Search for the cell housing the specified text and yield its [x, y] center coordinate. 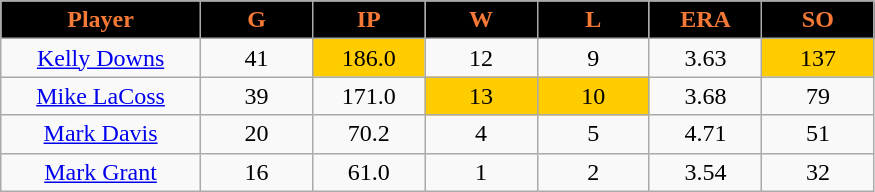
10 [593, 96]
13 [481, 96]
39 [256, 96]
5 [593, 134]
Mark Davis [101, 134]
41 [256, 58]
3.68 [705, 96]
Mark Grant [101, 172]
12 [481, 58]
3.54 [705, 172]
32 [818, 172]
16 [256, 172]
Mike LaCoss [101, 96]
3.63 [705, 58]
9 [593, 58]
ERA [705, 20]
171.0 [369, 96]
137 [818, 58]
Player [101, 20]
2 [593, 172]
4 [481, 134]
Kelly Downs [101, 58]
70.2 [369, 134]
186.0 [369, 58]
4.71 [705, 134]
79 [818, 96]
51 [818, 134]
IP [369, 20]
SO [818, 20]
G [256, 20]
61.0 [369, 172]
1 [481, 172]
W [481, 20]
L [593, 20]
20 [256, 134]
